Identify which cell holds the provided text, then report its (x, y) central coordinate. 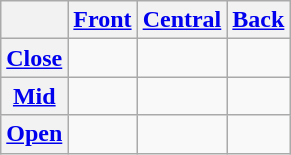
Mid (34, 96)
Back (258, 20)
Central (182, 20)
Close (34, 58)
Open (34, 134)
Front (102, 20)
